Capture the cell that displays the provided text and extract its [X, Y] central coordinate. 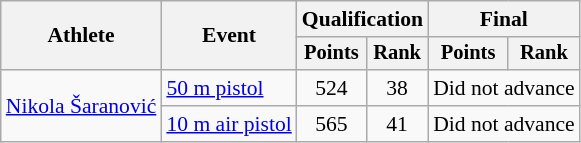
565 [332, 124]
41 [397, 124]
524 [332, 88]
Event [228, 36]
Athlete [82, 36]
Qualification [362, 19]
50 m pistol [228, 88]
38 [397, 88]
10 m air pistol [228, 124]
Nikola Šaranović [82, 106]
Final [504, 19]
